Extract the (X, Y) coordinate from the center of the cell holding the provided text.  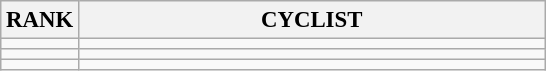
CYCLIST (312, 20)
RANK (40, 20)
